Capture the cell that displays the provided text and extract its (x, y) central coordinate. 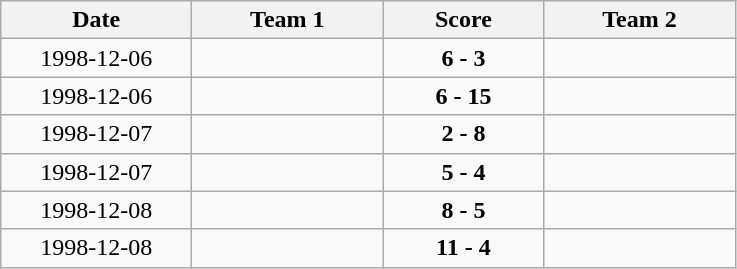
11 - 4 (464, 248)
6 - 3 (464, 58)
Date (96, 20)
8 - 5 (464, 210)
Team 2 (640, 20)
2 - 8 (464, 134)
Team 1 (288, 20)
5 - 4 (464, 172)
Score (464, 20)
6 - 15 (464, 96)
